Capture the cell that displays the provided text and extract its (X, Y) central coordinate. 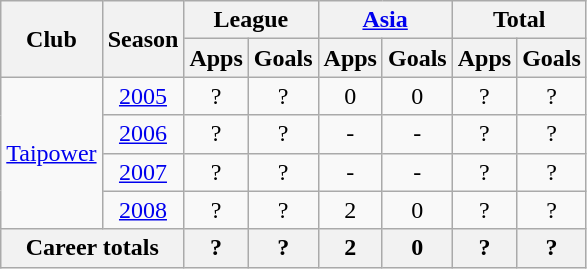
Taipower (52, 153)
Club (52, 39)
2005 (143, 96)
Career totals (92, 248)
2008 (143, 210)
2006 (143, 134)
Season (143, 39)
Asia (385, 20)
League (251, 20)
2007 (143, 172)
Total (519, 20)
